Capture the cell that displays the provided text and extract its (x, y) central coordinate. 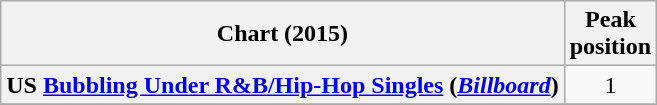
1 (610, 85)
Peakposition (610, 34)
US Bubbling Under R&B/Hip-Hop Singles (Billboard) (282, 85)
Chart (2015) (282, 34)
